Provide the [x, y] coordinate of the cell's center where the given text is located.  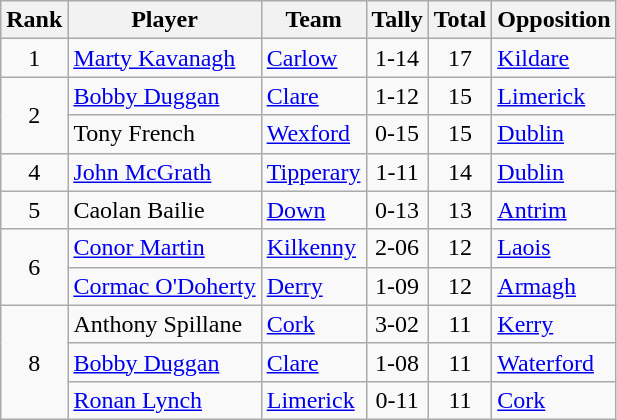
Carlow [314, 58]
1-08 [397, 362]
1-12 [397, 96]
Caolan Bailie [164, 210]
1-09 [397, 286]
Wexford [314, 134]
1 [34, 58]
Marty Kavanagh [164, 58]
Opposition [554, 20]
8 [34, 362]
Conor Martin [164, 248]
13 [460, 210]
0-15 [397, 134]
Rank [34, 20]
Player [164, 20]
5 [34, 210]
Anthony Spillane [164, 324]
2-06 [397, 248]
0-13 [397, 210]
17 [460, 58]
Down [314, 210]
1-11 [397, 172]
4 [34, 172]
Kildare [554, 58]
Total [460, 20]
Waterford [554, 362]
Antrim [554, 210]
0-11 [397, 400]
6 [34, 267]
Tally [397, 20]
Tipperary [314, 172]
Derry [314, 286]
Laois [554, 248]
Tony French [164, 134]
Team [314, 20]
3-02 [397, 324]
Ronan Lynch [164, 400]
14 [460, 172]
John McGrath [164, 172]
Kilkenny [314, 248]
Kerry [554, 324]
Armagh [554, 286]
2 [34, 115]
Cormac O'Doherty [164, 286]
1-14 [397, 58]
